Return the (x, y) coordinate for the center point of the cell that contains the specified text.  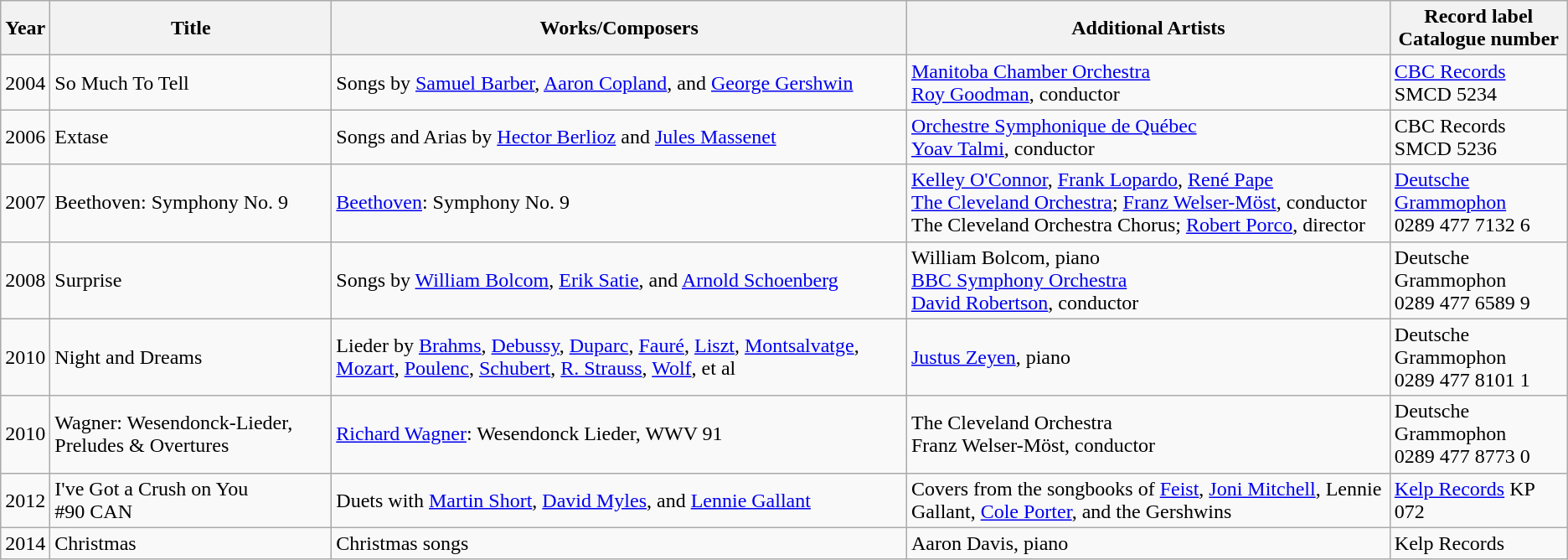
Additional Artists (1148, 29)
Wagner: Wesendonck-Lieder, Preludes & Overtures (191, 434)
Extase (191, 137)
Record labelCatalogue number (1478, 29)
Christmas songs (620, 543)
2012 (25, 500)
Title (191, 29)
William Bolcom, pianoBBC Symphony OrchestraDavid Robertson, conductor (1148, 280)
The Cleveland OrchestraFranz Welser-Möst, conductor (1148, 434)
So Much To Tell (191, 82)
Deutsche Grammophon0289 477 7132 6 (1478, 203)
2014 (25, 543)
Christmas (191, 543)
Deutsche Grammophon0289 477 8101 1 (1478, 357)
Songs and Arias by Hector Berlioz and Jules Massenet (620, 137)
Manitoba Chamber OrchestraRoy Goodman, conductor (1148, 82)
2006 (25, 137)
Justus Zeyen, piano (1148, 357)
Kelp Records KP 072 (1478, 500)
Kelley O'Connor, Frank Lopardo, René PapeThe Cleveland Orchestra; Franz Welser-Möst, conductorThe Cleveland Orchestra Chorus; Robert Porco, director (1148, 203)
2008 (25, 280)
Songs by Samuel Barber, Aaron Copland, and George Gershwin (620, 82)
CBC Records SMCD 5234 (1478, 82)
Night and Dreams (191, 357)
Kelp Records (1478, 543)
Richard Wagner: Wesendonck Lieder, WWV 91 (620, 434)
2007 (25, 203)
Works/Composers (620, 29)
Deutsche Grammophon0289 477 6589 9 (1478, 280)
Orchestre Symphonique de QuébecYoav Talmi, conductor (1148, 137)
Surprise (191, 280)
I've Got a Crush on You#90 CAN (191, 500)
Covers from the songbooks of Feist, Joni Mitchell, Lennie Gallant, Cole Porter, and the Gershwins (1148, 500)
2004 (25, 82)
CBC Records SMCD 5236 (1478, 137)
Aaron Davis, piano (1148, 543)
Duets with Martin Short, David Myles, and Lennie Gallant (620, 500)
Deutsche Grammophon0289 477 8773 0 (1478, 434)
Songs by William Bolcom, Erik Satie, and Arnold Schoenberg (620, 280)
Lieder by Brahms, Debussy, Duparc, Fauré, Liszt, Montsalvatge, Mozart, Poulenc, Schubert, R. Strauss, Wolf, et al (620, 357)
Year (25, 29)
